Return the [x, y] coordinate for the center point of the cell that contains the specified text.  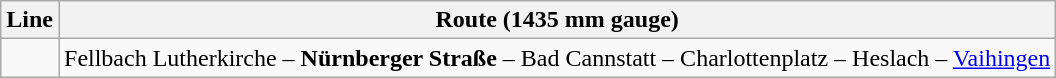
Route (1435 mm gauge) [556, 20]
Fellbach Lutherkirche – Nürnberger Straße – Bad Cannstatt – Charlottenplatz – Heslach – Vaihingen [556, 58]
Line [30, 20]
